Determine the [x, y] coordinate at the center of the cell enclosing the given text.  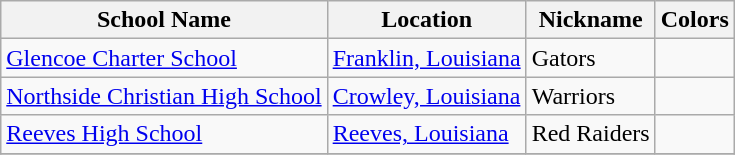
Crowley, Louisiana [426, 96]
Warriors [590, 96]
School Name [164, 20]
Location [426, 20]
Nickname [590, 20]
Franklin, Louisiana [426, 58]
Reeves High School [164, 134]
Northside Christian High School [164, 96]
Red Raiders [590, 134]
Gators [590, 58]
Glencoe Charter School [164, 58]
Colors [694, 20]
Reeves, Louisiana [426, 134]
